Return the [x, y] coordinate for the center point of the cell that contains the specified text.  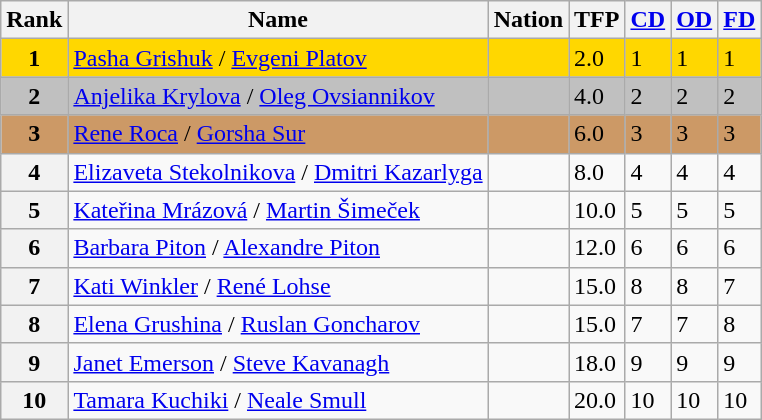
Tamara Kuchiki / Neale Smull [278, 400]
Rank [34, 20]
CD [648, 20]
18.0 [597, 362]
FD [740, 20]
20.0 [597, 400]
Elizaveta Stekolnikova / Dmitri Kazarlyga [278, 172]
TFP [597, 20]
Nation [528, 20]
Kati Winkler / René Lohse [278, 286]
2.0 [597, 58]
10.0 [597, 210]
Janet Emerson / Steve Kavanagh [278, 362]
12.0 [597, 248]
Pasha Grishuk / Evgeni Platov [278, 58]
Name [278, 20]
Anjelika Krylova / Oleg Ovsiannikov [278, 96]
6.0 [597, 134]
Rene Roca / Gorsha Sur [278, 134]
Kateřina Mrázová / Martin Šimeček [278, 210]
Elena Grushina / Ruslan Goncharov [278, 324]
OD [694, 20]
Barbara Piton / Alexandre Piton [278, 248]
8.0 [597, 172]
4.0 [597, 96]
